Locate the cell with the specified text and output its [x, y] center coordinate. 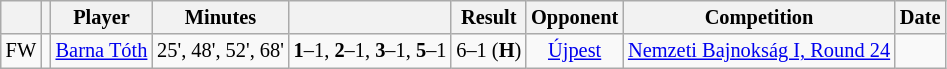
Minutes [220, 17]
Nemzeti Bajnokság I, Round 24 [759, 51]
Result [488, 17]
Opponent [574, 17]
25', 48', 52', 68' [220, 51]
Újpest [574, 51]
1–1, 2–1, 3–1, 5–1 [370, 51]
Competition [759, 17]
FW [21, 51]
Barna Tóth [102, 51]
Player [102, 17]
Date [920, 17]
6–1 (H) [488, 51]
